Extract the [X, Y] coordinate from the center of the cell holding the provided text.  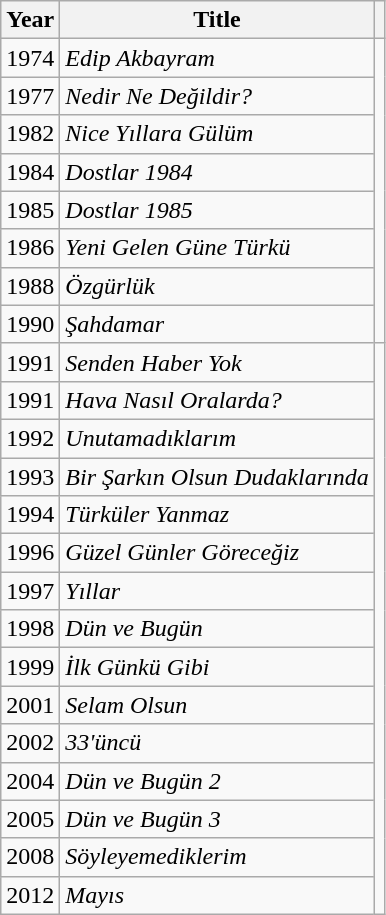
1988 [30, 286]
1977 [30, 96]
Dün ve Bugün 3 [217, 819]
Şahdamar [217, 324]
Selam Olsun [217, 705]
1998 [30, 629]
Yıllar [217, 591]
Year [30, 20]
Nedir Ne Değildir? [217, 96]
Senden Haber Yok [217, 362]
Özgürlük [217, 286]
Güzel Günler Göreceğiz [217, 553]
İlk Günkü Gibi [217, 667]
1996 [30, 553]
1999 [30, 667]
2005 [30, 819]
Dün ve Bugün [217, 629]
Dostlar 1984 [217, 172]
Türküler Yanmaz [217, 515]
2002 [30, 743]
2008 [30, 857]
1992 [30, 438]
Dostlar 1985 [217, 210]
2001 [30, 705]
1986 [30, 248]
Title [217, 20]
Unutamadıklarım [217, 438]
1985 [30, 210]
Hava Nasıl Oralarda? [217, 400]
Edip Akbayram [217, 58]
Bir Şarkın Olsun Dudaklarında [217, 477]
Nice Yıllara Gülüm [217, 134]
Söyleyemediklerim [217, 857]
1974 [30, 58]
Mayıs [217, 895]
1990 [30, 324]
1982 [30, 134]
2012 [30, 895]
1997 [30, 591]
1993 [30, 477]
1994 [30, 515]
33'üncü [217, 743]
Dün ve Bugün 2 [217, 781]
Yeni Gelen Güne Türkü [217, 248]
2004 [30, 781]
1984 [30, 172]
